Output the (x, y) coordinate of the center of the cell containing the given text.  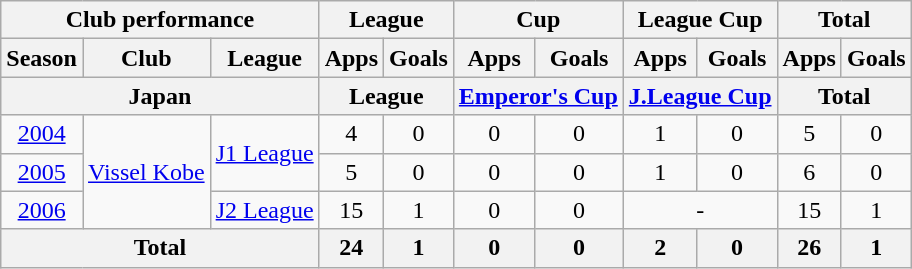
Season (42, 58)
2006 (42, 210)
2005 (42, 172)
Club (146, 58)
Vissel Kobe (146, 172)
J2 League (264, 210)
J1 League (264, 153)
Japan (160, 96)
2 (660, 248)
24 (351, 248)
Club performance (160, 20)
Cup (538, 20)
- (700, 210)
J.League Cup (700, 96)
26 (809, 248)
Emperor's Cup (538, 96)
6 (809, 172)
2004 (42, 134)
League Cup (700, 20)
4 (351, 134)
